Provide the [x, y] coordinate of the cell's center where the given text is located.  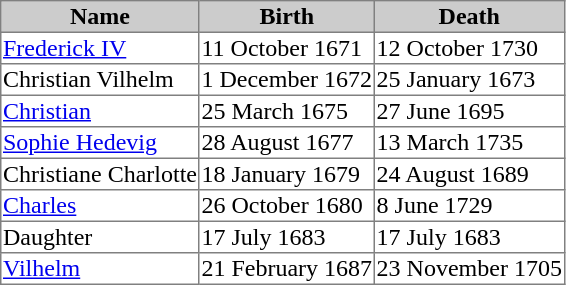
Death [469, 17]
24 August 1689 [469, 174]
26 October 1680 [286, 206]
27 June 1695 [469, 111]
23 November 1705 [469, 269]
8 June 1729 [469, 206]
Sophie Hedevig [100, 143]
13 March 1735 [469, 143]
25 March 1675 [286, 111]
Birth [286, 17]
Daughter [100, 237]
21 February 1687 [286, 269]
12 October 1730 [469, 48]
18 January 1679 [286, 174]
Vilhelm [100, 269]
Frederick IV [100, 48]
Christiane Charlotte [100, 174]
11 October 1671 [286, 48]
Name [100, 17]
1 December 1672 [286, 80]
Christian [100, 111]
Charles [100, 206]
28 August 1677 [286, 143]
25 January 1673 [469, 80]
Christian Vilhelm [100, 80]
